For the text-containing cell, return its midpoint in [x, y] coordinate format. 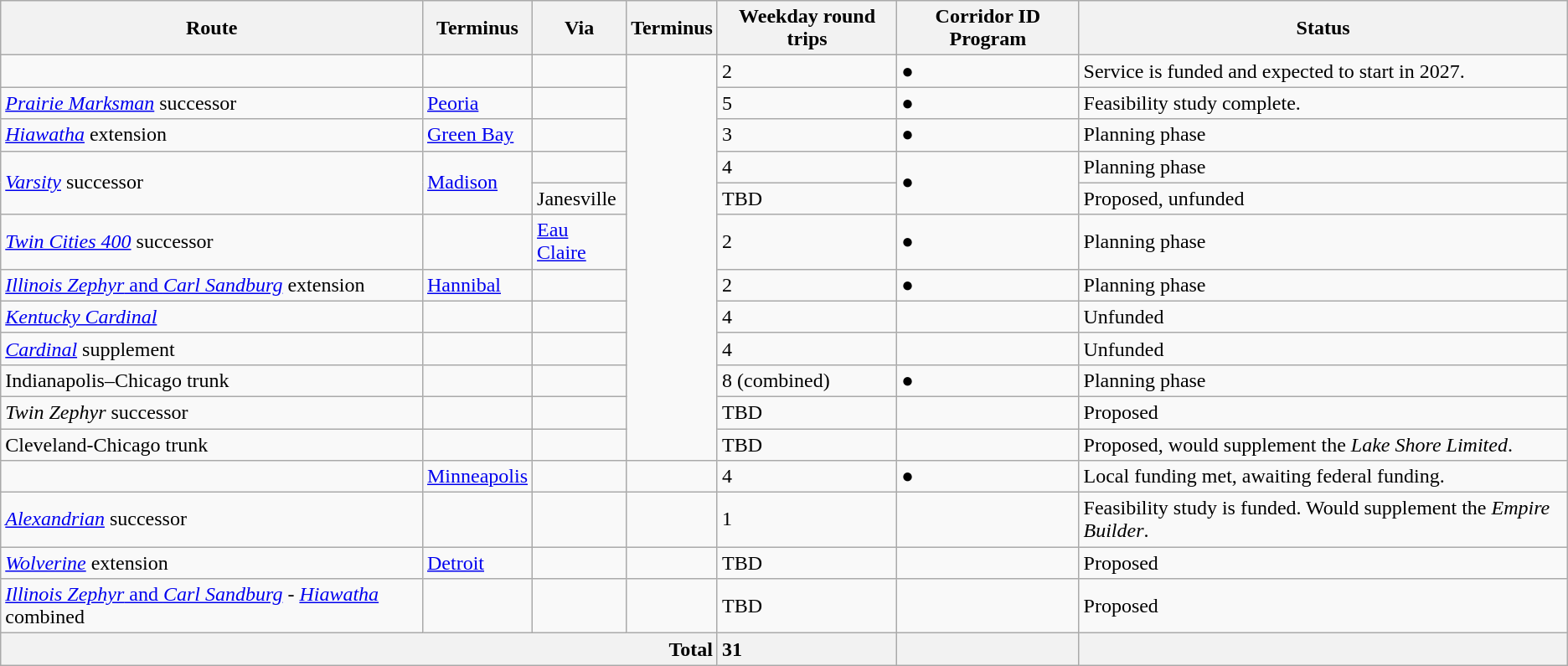
Hannibal [477, 285]
3 [807, 135]
Status [1323, 28]
Hiawatha extension [212, 135]
Kentucky Cardinal [212, 317]
Twin Zephyr successor [212, 412]
Green Bay [477, 135]
Prairie Marksman successor [212, 103]
Illinois Zephyr and Carl Sandburg extension [212, 285]
Alexandrian successor [212, 519]
Feasibility study is funded. Would supplement the Empire Builder. [1323, 519]
1 [807, 519]
Weekday round trips [807, 28]
Proposed, unfunded [1323, 199]
8 (combined) [807, 380]
Illinois Zephyr and Carl Sandburg - Hiawatha combined [212, 607]
Cardinal supplement [212, 348]
Indianapolis–Chicago trunk [212, 380]
Via [580, 28]
Peoria [477, 103]
Wolverine extension [212, 563]
Total [359, 649]
Varsity successor [212, 183]
Proposed, would supplement the Lake Shore Limited. [1323, 445]
Minneapolis [477, 477]
Corridor ID Program [988, 28]
Janesville [580, 199]
5 [807, 103]
Local funding met, awaiting federal funding. [1323, 477]
Route [212, 28]
Cleveland-Chicago trunk [212, 445]
Twin Cities 400 successor [212, 241]
Service is funded and expected to start in 2027. [1323, 71]
Eau Claire [580, 241]
31 [807, 649]
Detroit [477, 563]
Feasibility study complete. [1323, 103]
Madison [477, 183]
